Find where the given text appears and provide that cell's center as [x, y] coordinate. 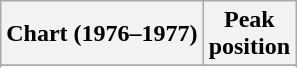
Chart (1976–1977) [102, 34]
Peak position [249, 34]
